Scan for the cell matching the given text and deliver its [X, Y] coordinate at center. 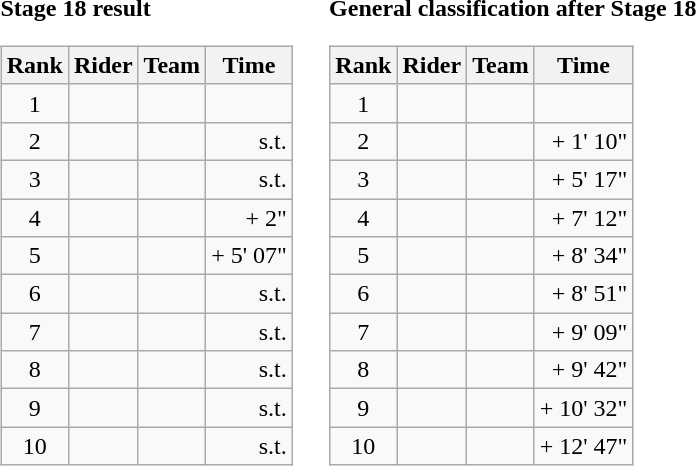
+ 9' 42" [584, 370]
+ 9' 09" [584, 332]
+ 8' 34" [584, 256]
+ 10' 32" [584, 408]
+ 8' 51" [584, 294]
+ 7' 12" [584, 217]
+ 1' 10" [584, 141]
+ 5' 17" [584, 179]
+ 5' 07" [250, 256]
+ 12' 47" [584, 446]
+ 2" [250, 217]
